For the text-containing cell, return its midpoint in (X, Y) coordinate format. 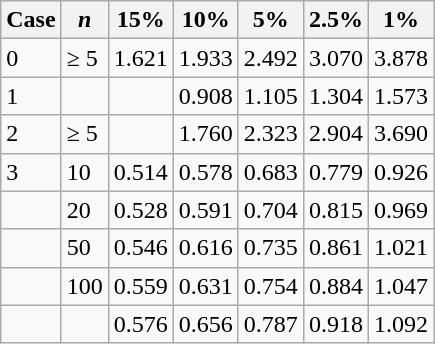
1.573 (400, 96)
15% (140, 20)
0.779 (336, 172)
0.591 (206, 210)
1.304 (336, 96)
1% (400, 20)
0.631 (206, 286)
Case (31, 20)
0.578 (206, 172)
0.704 (270, 210)
0.656 (206, 324)
3.690 (400, 134)
100 (84, 286)
10% (206, 20)
0.735 (270, 248)
1.105 (270, 96)
0.815 (336, 210)
1.621 (140, 58)
n (84, 20)
0.969 (400, 210)
1.047 (400, 286)
20 (84, 210)
2.904 (336, 134)
0.514 (140, 172)
0.787 (270, 324)
2.492 (270, 58)
1 (31, 96)
2 (31, 134)
0.528 (140, 210)
2.323 (270, 134)
5% (270, 20)
3.878 (400, 58)
1.933 (206, 58)
0.546 (140, 248)
0.616 (206, 248)
0.861 (336, 248)
0.754 (270, 286)
0.926 (400, 172)
3.070 (336, 58)
0.918 (336, 324)
0.576 (140, 324)
1.092 (400, 324)
2.5% (336, 20)
50 (84, 248)
0.884 (336, 286)
10 (84, 172)
0.683 (270, 172)
1.021 (400, 248)
0 (31, 58)
0.559 (140, 286)
1.760 (206, 134)
0.908 (206, 96)
3 (31, 172)
